For the text-containing cell, return its midpoint in (X, Y) coordinate format. 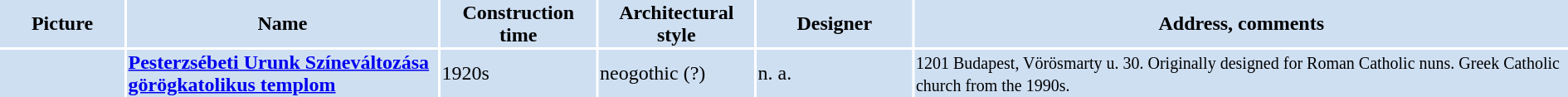
Name (282, 23)
Address, comments (1241, 23)
Construction time (519, 23)
Pesterzsébeti Urunk Színeváltozása görögkatolikus templom (282, 73)
Architectural style (677, 23)
n. a. (835, 73)
1201 Budapest, Vörösmarty u. 30. Originally designed for Roman Catholic nuns. Greek Catholic church from the 1990s. (1241, 73)
1920s (519, 73)
neogothic (?) (677, 73)
Picture (62, 23)
Designer (835, 23)
